Pinpoint the cell where the given text exists, returning its [X, Y] midpoint coordinate. 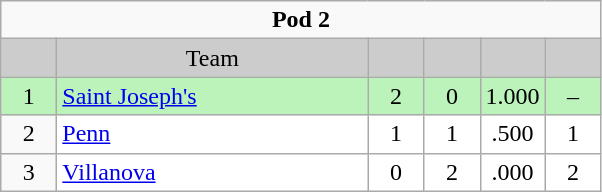
– [573, 96]
3 [29, 172]
.500 [512, 134]
Pod 2 [301, 20]
Villanova [212, 172]
Penn [212, 134]
Team [212, 58]
1.000 [512, 96]
.000 [512, 172]
Saint Joseph's [212, 96]
